Output the (X, Y) coordinate of the center of the cell containing the given text.  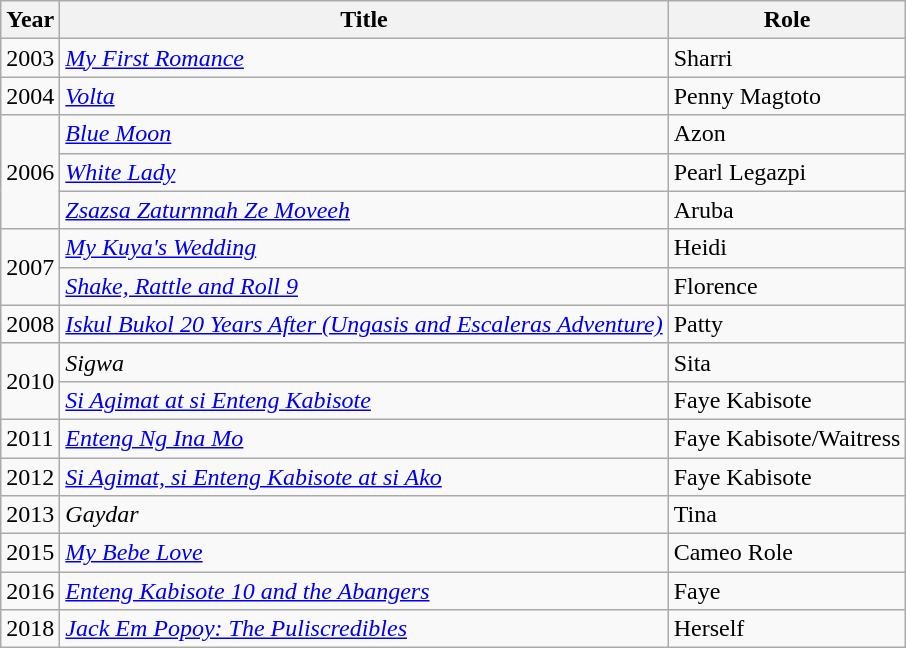
Pearl Legazpi (787, 172)
2015 (30, 553)
My Bebe Love (364, 553)
2011 (30, 438)
Florence (787, 286)
Sigwa (364, 362)
Penny Magtoto (787, 96)
Herself (787, 629)
Heidi (787, 248)
My First Romance (364, 58)
2016 (30, 591)
Iskul Bukol 20 Years After (Ungasis and Escaleras Adventure) (364, 324)
Sita (787, 362)
2004 (30, 96)
Faye (787, 591)
Si Agimat, si Enteng Kabisote at si Ako (364, 477)
Role (787, 20)
Azon (787, 134)
Faye Kabisote/Waitress (787, 438)
Enteng Ng Ina Mo (364, 438)
Year (30, 20)
Title (364, 20)
2012 (30, 477)
My Kuya's Wedding (364, 248)
Sharri (787, 58)
2010 (30, 381)
Shake, Rattle and Roll 9 (364, 286)
2018 (30, 629)
Zsazsa Zaturnnah Ze Moveeh (364, 210)
Enteng Kabisote 10 and the Abangers (364, 591)
Gaydar (364, 515)
2007 (30, 267)
Jack Em Popoy: The Puliscredibles (364, 629)
Si Agimat at si Enteng Kabisote (364, 400)
Patty (787, 324)
2006 (30, 172)
2013 (30, 515)
White Lady (364, 172)
Blue Moon (364, 134)
Tina (787, 515)
2003 (30, 58)
Cameo Role (787, 553)
2008 (30, 324)
Aruba (787, 210)
Volta (364, 96)
